Detect which cell encompasses the target text, then output its (X, Y) center coordinate. 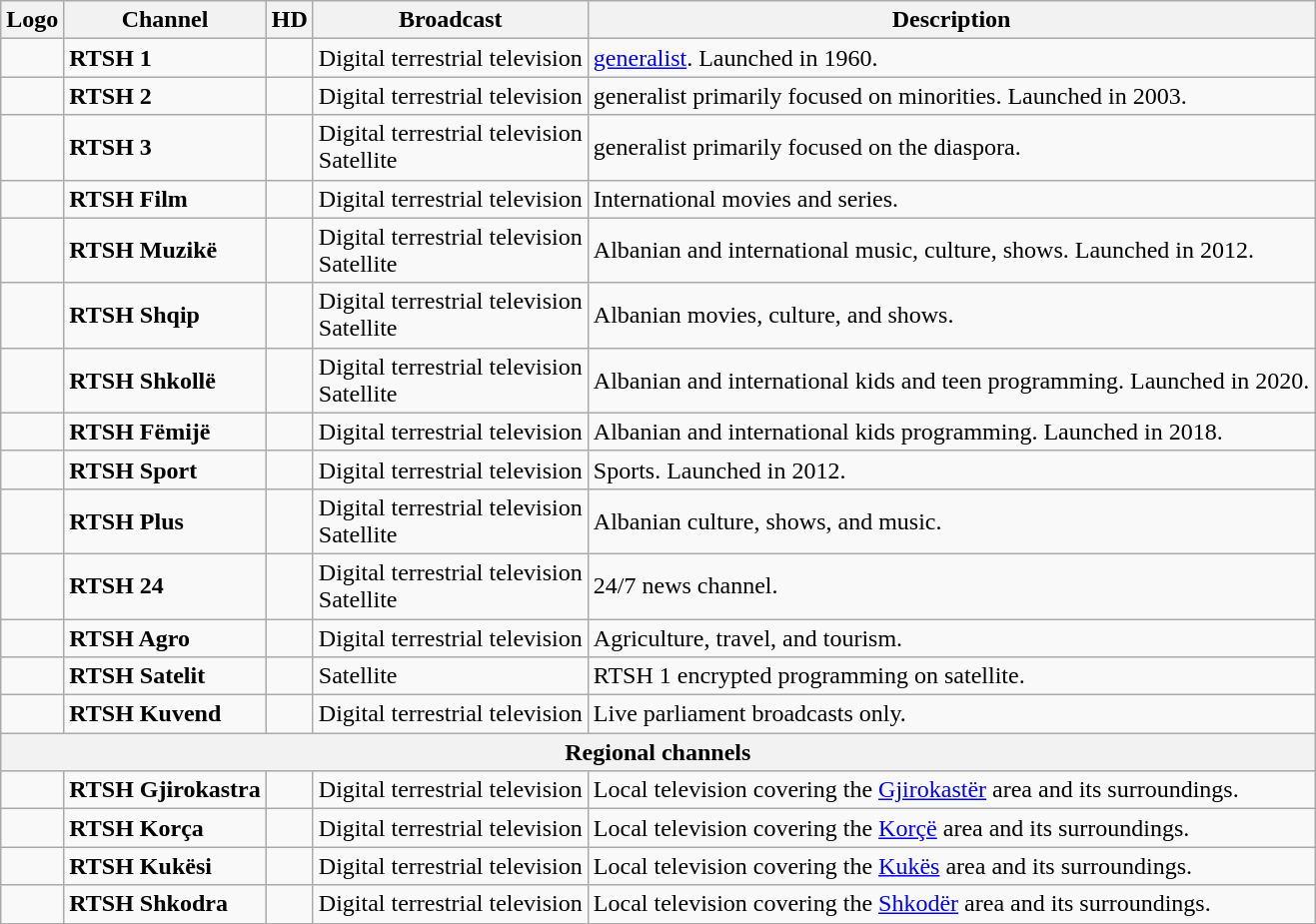
RTSH Kukësi (165, 866)
International movies and series. (951, 199)
RTSH Satelit (165, 676)
HD (290, 20)
Logo (32, 20)
RTSH Film (165, 199)
Local television covering the Korçë area and its surroundings. (951, 828)
Local television covering the Shkodër area and its surroundings. (951, 904)
Channel (165, 20)
RTSH 1 (165, 58)
Sports. Launched in 2012. (951, 469)
RTSH Muzikë (165, 250)
RTSH Korça (165, 828)
RTSH Kuvend (165, 714)
Regional channels (658, 752)
Albanian culture, shows, and music. (951, 521)
Albanian and international music, culture, shows. Launched in 2012. (951, 250)
Satellite (450, 676)
Albanian and international kids and teen programming. Launched in 2020. (951, 380)
24/7 news channel. (951, 585)
RTSH 3 (165, 148)
RTSH Sport (165, 469)
Local television covering the Kukës area and its surroundings. (951, 866)
RTSH 2 (165, 96)
RTSH Plus (165, 521)
RTSH Shqip (165, 316)
Albanian movies, culture, and shows. (951, 316)
RTSH Gjirokastra (165, 790)
Broadcast (450, 20)
Agriculture, travel, and tourism. (951, 638)
RTSH 24 (165, 585)
Local television covering the Gjirokastër area and its surroundings. (951, 790)
generalist primarily focused on minorities. Launched in 2003. (951, 96)
generalist. Launched in 1960. (951, 58)
RTSH Shkodra (165, 904)
Live parliament broadcasts only. (951, 714)
generalist primarily focused on the diaspora. (951, 148)
RTSH Fëmijë (165, 432)
Albanian and international kids programming. Launched in 2018. (951, 432)
RTSH Shkollë (165, 380)
RTSH Agro (165, 638)
Description (951, 20)
RTSH 1 encrypted programming on satellite. (951, 676)
